From the cell containing the given text, extract its center point as [x, y] coordinate. 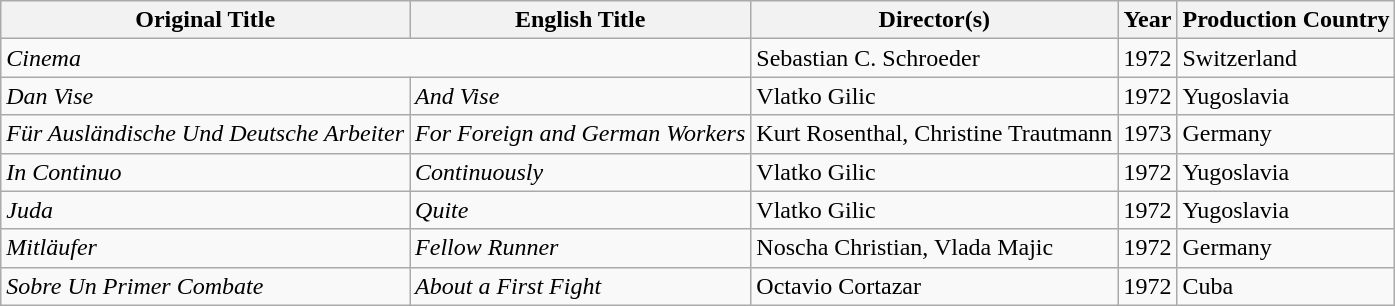
Noscha Christian, Vlada Majic [934, 248]
Dan Vise [206, 96]
English Title [580, 20]
Kurt Rosenthal, Christine Trautmann [934, 134]
Production Country [1286, 20]
Switzerland [1286, 58]
1973 [1148, 134]
Juda [206, 210]
Year [1148, 20]
And Vise [580, 96]
Fellow Runner [580, 248]
Sebastian C. Schroeder [934, 58]
Continuously [580, 172]
Für Ausländische Und Deutsche Arbeiter [206, 134]
Original Title [206, 20]
Sobre Un Primer Combate [206, 286]
Quite [580, 210]
Cinema [376, 58]
Octavio Cortazar [934, 286]
Mitläufer [206, 248]
In Continuo [206, 172]
About a First Fight [580, 286]
Director(s) [934, 20]
Cuba [1286, 286]
For Foreign and German Workers [580, 134]
